Extract the [x, y] coordinate from the center of the cell holding the provided text.  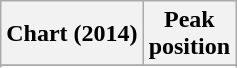
Peakposition [189, 34]
Chart (2014) [72, 34]
